Pinpoint the cell where the given text exists, returning its [X, Y] midpoint coordinate. 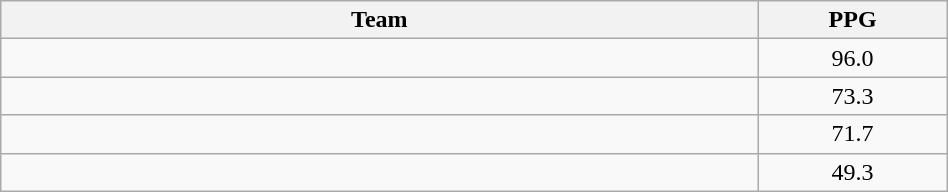
PPG [852, 20]
96.0 [852, 58]
49.3 [852, 172]
71.7 [852, 134]
Team [380, 20]
73.3 [852, 96]
